Detect which cell encompasses the target text, then output its (x, y) center coordinate. 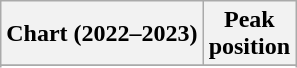
Peakposition (249, 34)
Chart (2022–2023) (102, 34)
